Locate the cell with the specified text and output its [X, Y] center coordinate. 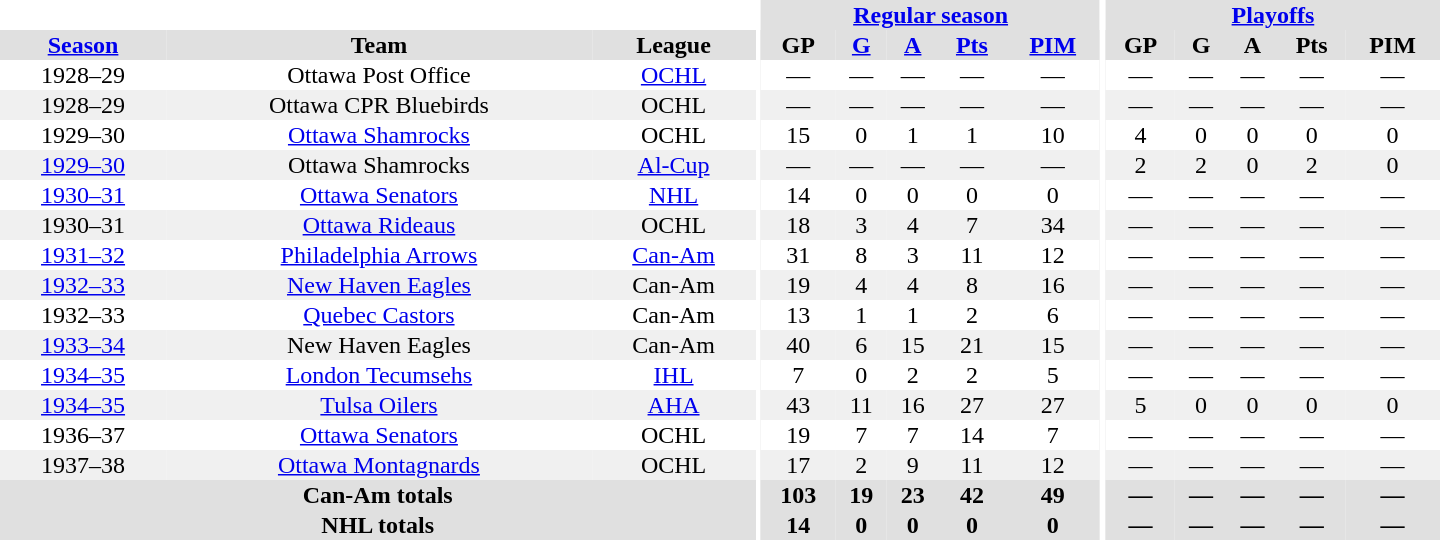
Ottawa Post Office [379, 75]
Ottawa CPR Bluebirds [379, 105]
NHL totals [378, 525]
13 [798, 315]
Al-Cup [674, 165]
103 [798, 495]
40 [798, 345]
17 [798, 465]
21 [972, 345]
London Tecumsehs [379, 375]
1936–37 [83, 435]
18 [798, 225]
10 [1052, 135]
Ottawa Montagnards [379, 465]
31 [798, 255]
Tulsa Oilers [379, 405]
Playoffs [1273, 15]
1937–38 [83, 465]
Regular season [930, 15]
NHL [674, 195]
IHL [674, 375]
Quebec Castors [379, 315]
AHA [674, 405]
Season [83, 45]
Philadelphia Arrows [379, 255]
49 [1052, 495]
1931–32 [83, 255]
9 [913, 465]
Ottawa Rideaus [379, 225]
42 [972, 495]
1933–34 [83, 345]
43 [798, 405]
Can-Am totals [378, 495]
Team [379, 45]
23 [913, 495]
34 [1052, 225]
League [674, 45]
